Scan for the cell matching the given text and deliver its [X, Y] coordinate at center. 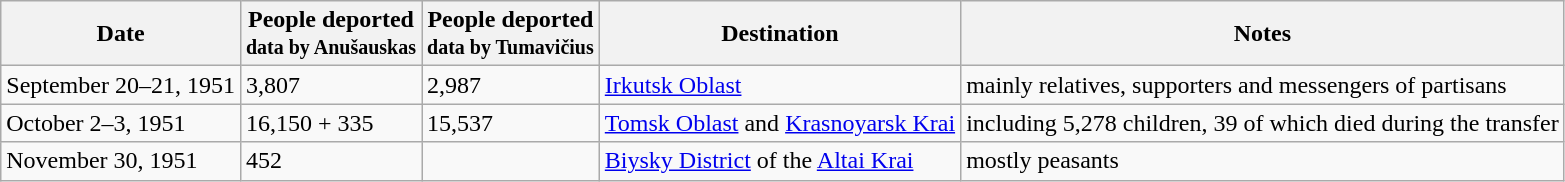
Irkutsk Oblast [780, 85]
15,537 [511, 123]
Tomsk Oblast and Krasnoyarsk Krai [780, 123]
452 [330, 161]
16,150 + 335 [330, 123]
November 30, 1951 [121, 161]
Date [121, 34]
Notes [1263, 34]
October 2–3, 1951 [121, 123]
September 20–21, 1951 [121, 85]
Destination [780, 34]
Biysky District of the Altai Krai [780, 161]
2,987 [511, 85]
mainly relatives, supporters and messengers of partisans [1263, 85]
mostly peasants [1263, 161]
People deporteddata by Anušauskas [330, 34]
3,807 [330, 85]
People deporteddata by Tumavičius [511, 34]
including 5,278 children, 39 of which died during the transfer [1263, 123]
